Detect which cell encompasses the target text, then output its (x, y) center coordinate. 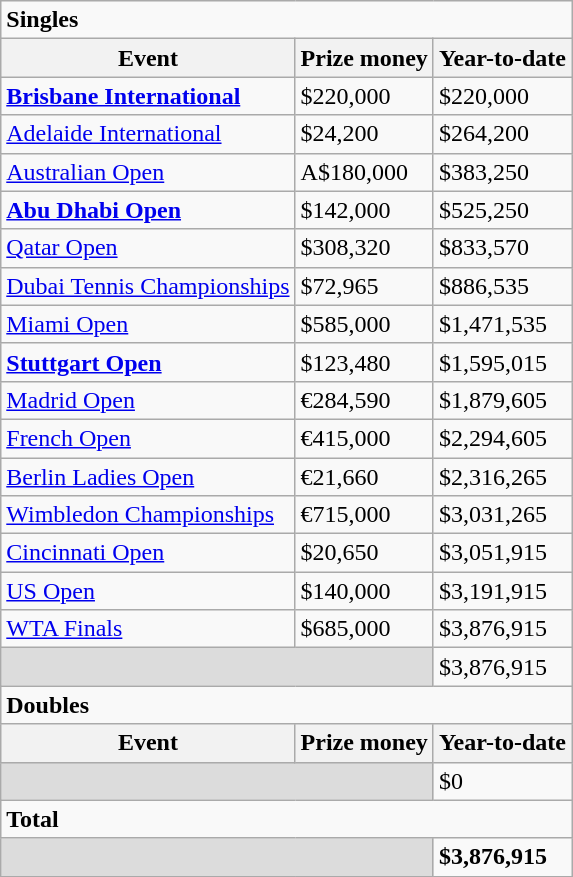
Cincinnati Open (148, 553)
Abu Dhabi Open (148, 210)
Qatar Open (148, 248)
€284,590 (364, 400)
Wimbledon Championships (148, 515)
$525,250 (502, 210)
$585,000 (364, 324)
WTA Finals (148, 629)
Adelaide International (148, 134)
Madrid Open (148, 400)
$3,051,915 (502, 553)
Berlin Ladies Open (148, 477)
$264,200 (502, 134)
Total (286, 819)
$383,250 (502, 172)
$20,650 (364, 553)
$24,200 (364, 134)
$142,000 (364, 210)
€21,660 (364, 477)
Dubai Tennis Championships (148, 286)
Singles (286, 20)
$2,316,265 (502, 477)
€415,000 (364, 438)
$2,294,605 (502, 438)
$308,320 (364, 248)
French Open (148, 438)
$1,595,015 (502, 362)
Doubles (286, 705)
A$180,000 (364, 172)
Stuttgart Open (148, 362)
€715,000 (364, 515)
$123,480 (364, 362)
$140,000 (364, 591)
$833,570 (502, 248)
$3,031,265 (502, 515)
Miami Open (148, 324)
Brisbane International (148, 96)
$0 (502, 781)
$3,191,915 (502, 591)
$1,471,535 (502, 324)
US Open (148, 591)
$72,965 (364, 286)
$886,535 (502, 286)
$1,879,605 (502, 400)
$685,000 (364, 629)
Australian Open (148, 172)
